Return [x, y] of the center of cell containing provided text 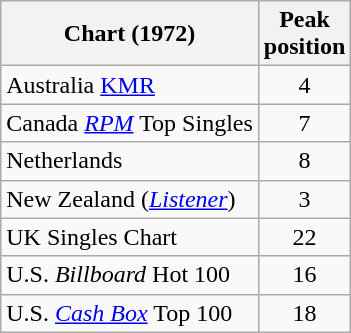
16 [304, 275]
8 [304, 161]
Canada RPM Top Singles [130, 123]
3 [304, 199]
22 [304, 237]
18 [304, 313]
U.S. Cash Box Top 100 [130, 313]
UK Singles Chart [130, 237]
Peakposition [304, 34]
7 [304, 123]
Netherlands [130, 161]
Australia KMR [130, 85]
Chart (1972) [130, 34]
4 [304, 85]
New Zealand (Listener) [130, 199]
U.S. Billboard Hot 100 [130, 275]
